Capture the cell that displays the provided text and extract its [X, Y] central coordinate. 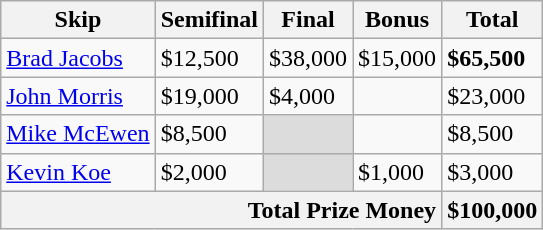
Semifinal [209, 20]
John Morris [78, 96]
$65,500 [492, 58]
$100,000 [492, 210]
$15,000 [398, 58]
$38,000 [308, 58]
$19,000 [209, 96]
$1,000 [398, 172]
Kevin Koe [78, 172]
Mike McEwen [78, 134]
$2,000 [209, 172]
Total [492, 20]
$23,000 [492, 96]
Total Prize Money [222, 210]
Skip [78, 20]
$3,000 [492, 172]
$4,000 [308, 96]
$12,500 [209, 58]
Final [308, 20]
Bonus [398, 20]
Brad Jacobs [78, 58]
